Return (X, Y) of the center of cell containing provided text 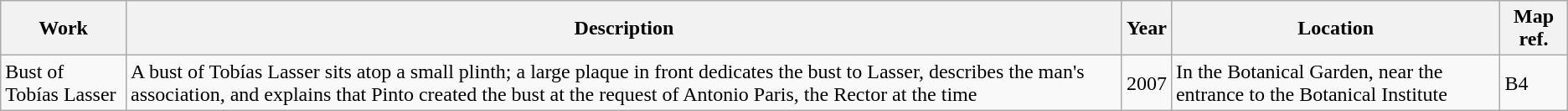
Description (623, 29)
Location (1335, 29)
In the Botanical Garden, near the entrance to the Botanical Institute (1335, 82)
Year (1146, 29)
2007 (1146, 82)
B4 (1534, 82)
Map ref. (1534, 29)
Work (64, 29)
Bust of Tobías Lasser (64, 82)
